Return the (X, Y) coordinate for the center point of the cell that contains the specified text.  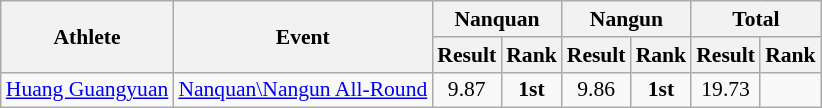
Athlete (88, 36)
Total (756, 19)
9.86 (596, 90)
Nanquan\Nangun All-Round (302, 90)
Event (302, 36)
9.87 (466, 90)
Nanquan (496, 19)
Nangun (626, 19)
19.73 (726, 90)
Huang Guangyuan (88, 90)
